Provide the [x, y] coordinate of the cell's center where the given text is located.  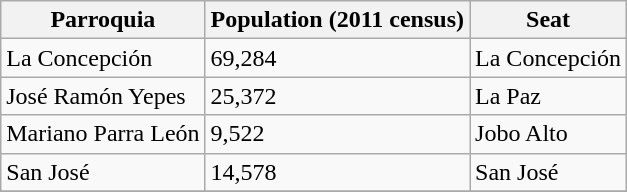
69,284 [337, 58]
Population (2011 census) [337, 20]
Jobo Alto [548, 134]
Parroquia [103, 20]
9,522 [337, 134]
25,372 [337, 96]
14,578 [337, 172]
La Paz [548, 96]
Mariano Parra León [103, 134]
Seat [548, 20]
José Ramón Yepes [103, 96]
